Return the [X, Y] coordinate for the center point of the cell that contains the specified text.  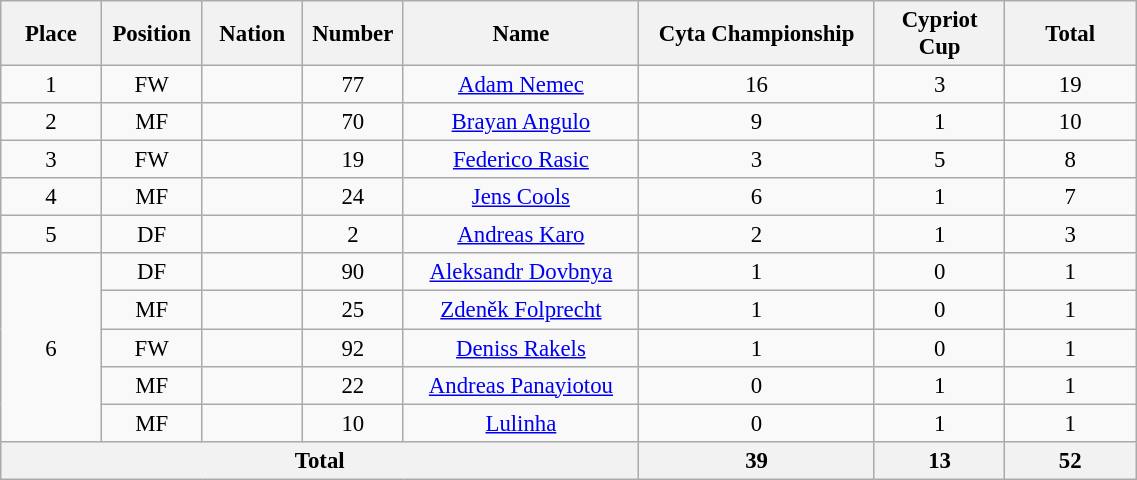
Jens Cools [521, 197]
Andreas Karo [521, 235]
Nation [252, 34]
Position [152, 34]
39 [757, 460]
92 [354, 348]
Aleksandr Dovbnya [521, 273]
Brayan Angulo [521, 122]
Federico Rasic [521, 160]
Name [521, 34]
Andreas Panayiotou [521, 385]
8 [1070, 160]
9 [757, 122]
Place [52, 34]
22 [354, 385]
13 [940, 460]
4 [52, 197]
16 [757, 85]
Cyta Championship [757, 34]
25 [354, 310]
77 [354, 85]
24 [354, 197]
Adam Nemec [521, 85]
70 [354, 122]
90 [354, 273]
Number [354, 34]
7 [1070, 197]
Lulinha [521, 423]
Cypriot Cup [940, 34]
Zdeněk Folprecht [521, 310]
52 [1070, 460]
Deniss Rakels [521, 348]
